Determine the (X, Y) coordinate at the center of the cell enclosing the given text.  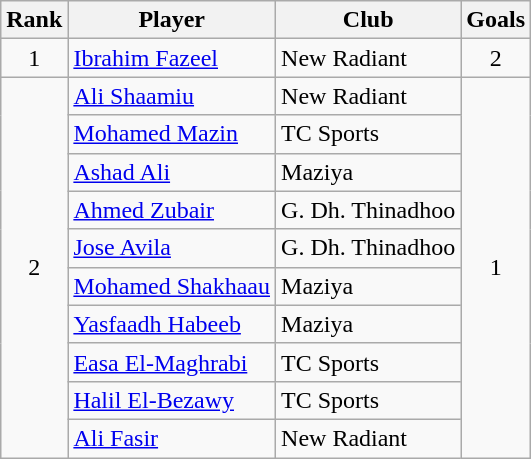
Mohamed Mazin (172, 134)
Ali Fasir (172, 438)
Ali Shaamiu (172, 96)
Yasfaadh Habeeb (172, 324)
Jose Avila (172, 248)
Player (172, 20)
Rank (34, 20)
Ashad Ali (172, 172)
Club (368, 20)
Goals (496, 20)
Mohamed Shakhaau (172, 286)
Ibrahim Fazeel (172, 58)
Halil El-Bezawy (172, 400)
Ahmed Zubair (172, 210)
Easa El-Maghrabi (172, 362)
